Output the [X, Y] coordinate of the center of the cell containing the given text.  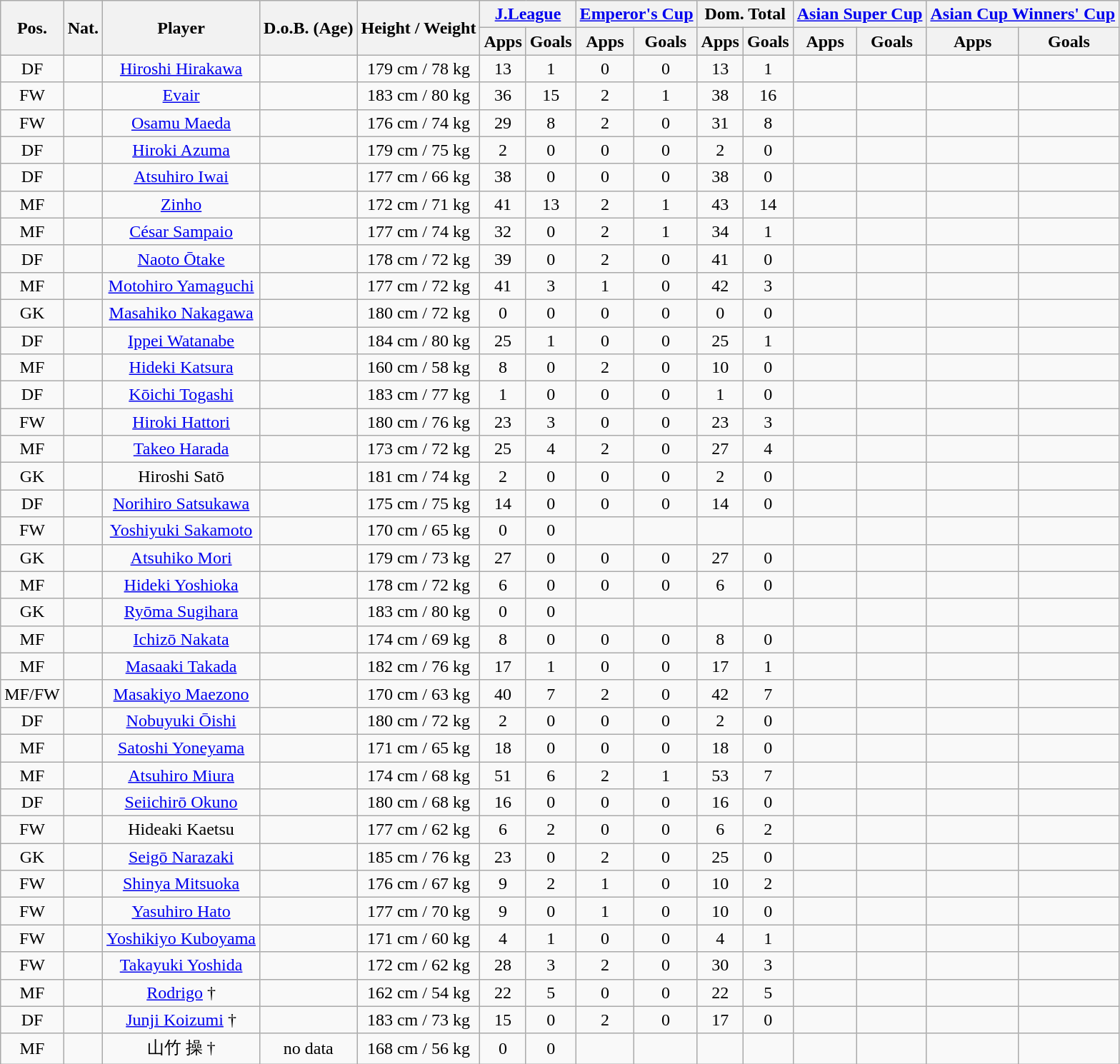
179 cm / 78 kg [419, 69]
182 cm / 76 kg [419, 666]
D.o.B. (Age) [309, 28]
179 cm / 73 kg [419, 558]
Naoto Ōtake [181, 259]
Asian Cup Winners' Cup [1023, 14]
Norihiro Satsukawa [181, 503]
176 cm / 74 kg [419, 123]
28 [503, 965]
Seigō Narazaki [181, 857]
Dom. Total [745, 14]
Satoshi Yoneyama [181, 748]
MF/FW [32, 693]
Height / Weight [419, 28]
Emperor's Cup [636, 14]
Asian Super Cup [860, 14]
160 cm / 58 kg [419, 368]
36 [503, 96]
34 [720, 231]
no data [309, 1048]
30 [720, 965]
Takayuki Yoshida [181, 965]
J.League [528, 14]
173 cm / 72 kg [419, 449]
183 cm / 77 kg [419, 395]
32 [503, 231]
176 cm / 67 kg [419, 884]
174 cm / 69 kg [419, 639]
Ichizō Nakata [181, 639]
170 cm / 63 kg [419, 693]
Masahiko Nakagawa [181, 313]
César Sampaio [181, 231]
40 [503, 693]
174 cm / 68 kg [419, 775]
171 cm / 65 kg [419, 748]
Atsuhiko Mori [181, 558]
Yoshiyuki Sakamoto [181, 531]
山竹 操 † [181, 1048]
51 [503, 775]
39 [503, 259]
175 cm / 75 kg [419, 503]
162 cm / 54 kg [419, 993]
170 cm / 65 kg [419, 531]
Masakiyo Maezono [181, 693]
Atsuhiro Miura [181, 775]
Osamu Maeda [181, 123]
Hiroshi Satō [181, 476]
Hideki Katsura [181, 368]
172 cm / 62 kg [419, 965]
171 cm / 60 kg [419, 938]
Kōichi Togashi [181, 395]
177 cm / 66 kg [419, 177]
Hideki Yoshioka [181, 585]
Takeo Harada [181, 449]
Yoshikiyo Kuboyama [181, 938]
179 cm / 75 kg [419, 150]
Pos. [32, 28]
177 cm / 72 kg [419, 286]
Hideaki Kaetsu [181, 830]
Yasuhiro Hato [181, 911]
Ippei Watanabe [181, 341]
177 cm / 70 kg [419, 911]
Hiroshi Hirakawa [181, 69]
Atsuhiro Iwai [181, 177]
Ryōma Sugihara [181, 612]
Hiroki Hattori [181, 422]
31 [720, 123]
Player [181, 28]
184 cm / 80 kg [419, 341]
Masaaki Takada [181, 666]
Shinya Mitsuoka [181, 884]
183 cm / 73 kg [419, 1020]
Seiichirō Okuno [181, 803]
29 [503, 123]
Nobuyuki Ōishi [181, 721]
43 [720, 204]
Rodrigo † [181, 993]
Nat. [83, 28]
Hiroki Azuma [181, 150]
177 cm / 74 kg [419, 231]
Motohiro Yamaguchi [181, 286]
180 cm / 76 kg [419, 422]
Junji Koizumi † [181, 1020]
168 cm / 56 kg [419, 1048]
Zinho [181, 204]
Evair [181, 96]
180 cm / 68 kg [419, 803]
177 cm / 62 kg [419, 830]
172 cm / 71 kg [419, 204]
185 cm / 76 kg [419, 857]
181 cm / 74 kg [419, 476]
53 [720, 775]
